Locate the cell with the specified text and output its [x, y] center coordinate. 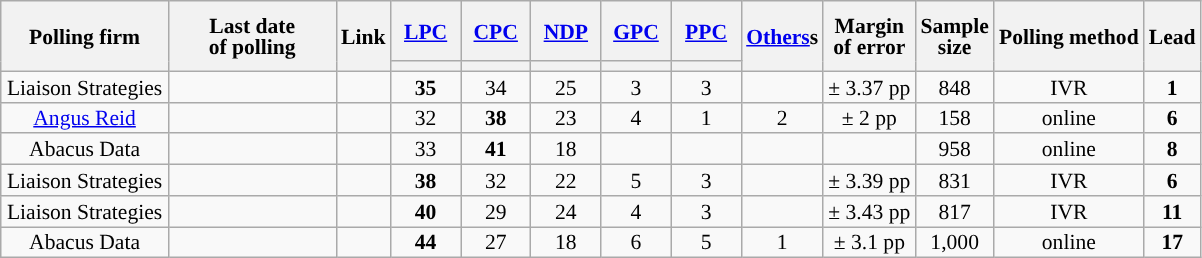
24 [566, 212]
PPC [706, 31]
CPC [496, 31]
Marginof error [869, 36]
Link [364, 36]
44 [426, 242]
17 [1172, 242]
Last dateof polling [252, 36]
11 [1172, 212]
± 3.39 pp [869, 180]
± 3.1 pp [869, 242]
29 [496, 212]
848 [954, 86]
34 [496, 86]
1,000 [954, 242]
Samplesize [954, 36]
22 [566, 180]
NDP [566, 31]
± 3.43 pp [869, 212]
Polling method [1069, 36]
± 2 pp [869, 118]
158 [954, 118]
LPC [426, 31]
Otherss [782, 36]
958 [954, 150]
± 3.37 pp [869, 86]
831 [954, 180]
40 [426, 212]
25 [566, 86]
Lead [1172, 36]
8 [1172, 150]
27 [496, 242]
GPC [636, 31]
2 [782, 118]
Angus Reid [85, 118]
35 [426, 86]
817 [954, 212]
23 [566, 118]
41 [496, 150]
33 [426, 150]
Polling firm [85, 36]
